Return the [X, Y] coordinate for the center point of the cell that contains the specified text.  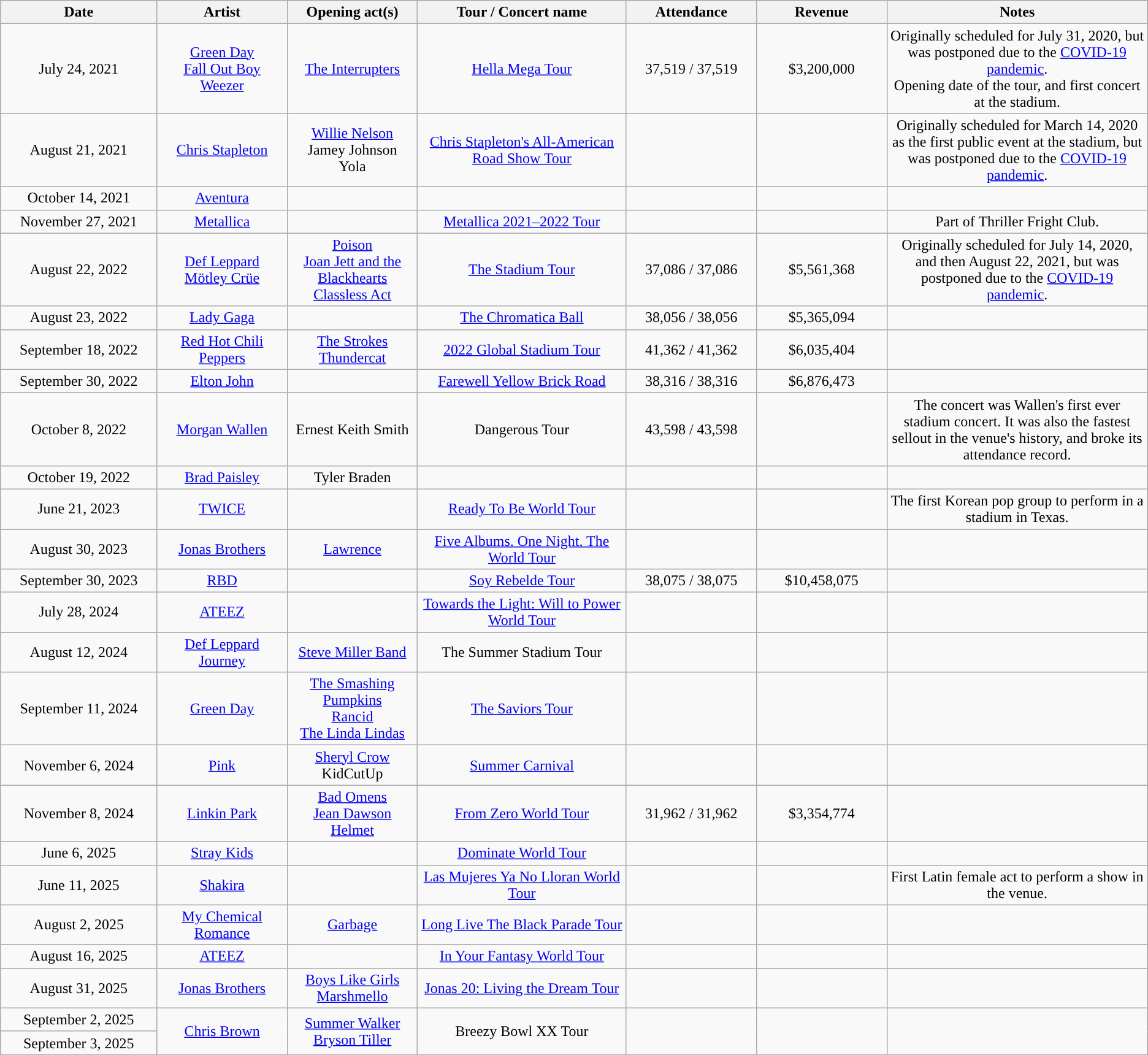
$6,035,404 [822, 350]
The StrokesThundercat [352, 350]
$3,354,774 [822, 813]
Green DayFall Out BoyWeezer [222, 69]
Elton John [222, 381]
August 12, 2024 [78, 653]
Pink [222, 765]
Originally scheduled for July 31, 2020, but was postponed due to the COVID-19 pandemic.Opening date of the tour, and first concert at the stadium. [1017, 69]
TWICE [222, 509]
Summer WalkerBryson Tiller [352, 1031]
October 19, 2022 [78, 477]
The Chromatica Ball [522, 318]
November 6, 2024 [78, 765]
43,598 / 43,598 [692, 429]
Def LeppardMötley Crüe [222, 270]
In Your Fantasy World Tour [522, 956]
RBD [222, 581]
Chris Stapleton's All-American Road Show Tour [522, 150]
August 31, 2025 [78, 988]
Chris Brown [222, 1031]
September 3, 2025 [78, 1043]
September 30, 2023 [78, 581]
September 11, 2024 [78, 709]
Farewell Yellow Brick Road [522, 381]
Originally scheduled for July 14, 2020, and then August 22, 2021, but was postponed due to the COVID-19 pandemic. [1017, 270]
Dangerous Tour [522, 429]
Revenue [822, 12]
Tour / Concert name [522, 12]
Part of Thriller Fright Club. [1017, 221]
Summer Carnival [522, 765]
Chris Stapleton [222, 150]
Breezy Bowl XX Tour [522, 1031]
Metallica 2021–2022 Tour [522, 221]
Date [78, 12]
Artist [222, 12]
Five Albums. One Night. The World Tour [522, 548]
31,962 / 31,962 [692, 813]
Jonas 20: Living the Dream Tour [522, 988]
Soy Rebelde Tour [522, 581]
August 21, 2021 [78, 150]
Hella Mega Tour [522, 69]
The Interrupters [352, 69]
Green Day [222, 709]
June 21, 2023 [78, 509]
Def LeppardJourney [222, 653]
38,056 / 38,056 [692, 318]
Bad OmensJean DawsonHelmet [352, 813]
The Summer Stadium Tour [522, 653]
37,086 / 37,086 [692, 270]
August 23, 2022 [78, 318]
August 16, 2025 [78, 956]
The Stadium Tour [522, 270]
My Chemical Romance [222, 925]
September 18, 2022 [78, 350]
Boys Like GirlsMarshmello [352, 988]
Metallica [222, 221]
October 8, 2022 [78, 429]
August 22, 2022 [78, 270]
Notes [1017, 12]
$10,458,075 [822, 581]
The Smashing PumpkinsRancidThe Linda Lindas [352, 709]
First Latin female act to perform a show in the venue. [1017, 884]
PoisonJoan Jett and the BlackheartsClassless Act [352, 270]
Red Hot Chili Peppers [222, 350]
$5,561,368 [822, 270]
Aventura [222, 198]
November 8, 2024 [78, 813]
Shakira [222, 884]
41,362 / 41,362 [692, 350]
June 6, 2025 [78, 853]
The concert was Wallen's first ever stadium concert. It was also the fastest sellout in the venue's history, and broke its attendance record. [1017, 429]
November 27, 2021 [78, 221]
Sheryl CrowKidCutUp [352, 765]
The first Korean pop group to perform in a stadium in Texas. [1017, 509]
Linkin Park [222, 813]
2022 Global Stadium Tour [522, 350]
Ernest Keith Smith [352, 429]
August 2, 2025 [78, 925]
$3,200,000 [822, 69]
Originally scheduled for March 14, 2020 as the first public event at the stadium, but was postponed due to the COVID-19 pandemic. [1017, 150]
Opening act(s) [352, 12]
Stray Kids [222, 853]
August 30, 2023 [78, 548]
Lawrence [352, 548]
37,519 / 37,519 [692, 69]
Las Mujeres Ya No Lloran World Tour [522, 884]
Ready To Be World Tour [522, 509]
Long Live The Black Parade Tour [522, 925]
Willie Nelson Jamey Johnson Yola [352, 150]
October 14, 2021 [78, 198]
Lady Gaga [222, 318]
June 11, 2025 [78, 884]
July 24, 2021 [78, 69]
$5,365,094 [822, 318]
Towards the Light: Will to Power World Tour [522, 612]
38,075 / 38,075 [692, 581]
Steve Miller Band [352, 653]
38,316 / 38,316 [692, 381]
$6,876,473 [822, 381]
July 28, 2024 [78, 612]
Brad Paisley [222, 477]
Garbage [352, 925]
From Zero World Tour [522, 813]
Dominate World Tour [522, 853]
The Saviors Tour [522, 709]
Tyler Braden [352, 477]
Attendance [692, 12]
September 2, 2025 [78, 1019]
Morgan Wallen [222, 429]
September 30, 2022 [78, 381]
